Identify which cell holds the provided text, then report its [X, Y] central coordinate. 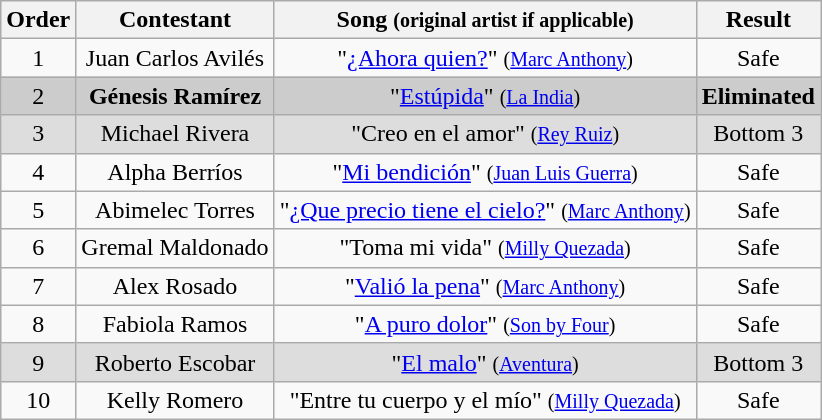
Roberto Escobar [175, 362]
Alex Rosado [175, 286]
1 [38, 58]
"Estúpida" (La India) [485, 96]
Michael Rivera [175, 134]
Juan Carlos Avilés [175, 58]
"Toma mi vida" (Milly Quezada) [485, 248]
"Entre tu cuerpo y el mío" (Milly Quezada) [485, 400]
9 [38, 362]
"¿Que precio tiene el cielo?" (Marc Anthony) [485, 210]
Order [38, 20]
10 [38, 400]
4 [38, 172]
Song (original artist if applicable) [485, 20]
Abimelec Torres [175, 210]
"Valió la pena" (Marc Anthony) [485, 286]
Kelly Romero [175, 400]
"A puro dolor" (Son by Four) [485, 324]
Fabiola Ramos [175, 324]
"El malo" (Aventura) [485, 362]
6 [38, 248]
"Mi bendición" (Juan Luis Guerra) [485, 172]
8 [38, 324]
"Creo en el amor" (Rey Ruiz) [485, 134]
Gremal Maldonado [175, 248]
5 [38, 210]
Alpha Berríos [175, 172]
Eliminated [758, 96]
Génesis Ramírez [175, 96]
7 [38, 286]
3 [38, 134]
"¿Ahora quien?" (Marc Anthony) [485, 58]
Contestant [175, 20]
2 [38, 96]
Result [758, 20]
